Provide the (x, y) coordinate of the cell's center where the given text is located.  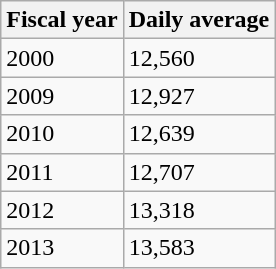
2013 (62, 248)
2010 (62, 134)
12,707 (199, 172)
2011 (62, 172)
2000 (62, 58)
2012 (62, 210)
13,583 (199, 248)
12,927 (199, 96)
12,639 (199, 134)
Daily average (199, 20)
13,318 (199, 210)
12,560 (199, 58)
2009 (62, 96)
Fiscal year (62, 20)
